Return the (x, y) coordinate for the center point of the cell that contains the specified text.  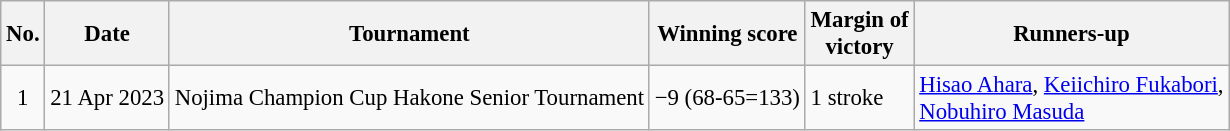
Winning score (727, 34)
Margin ofvictory (860, 34)
Hisao Ahara, Keiichiro Fukabori, Nobuhiro Masuda (1072, 98)
Date (107, 34)
Tournament (409, 34)
Nojima Champion Cup Hakone Senior Tournament (409, 98)
−9 (68-65=133) (727, 98)
1 (23, 98)
Runners-up (1072, 34)
21 Apr 2023 (107, 98)
No. (23, 34)
1 stroke (860, 98)
